Pinpoint the cell where the given text exists, returning its [X, Y] midpoint coordinate. 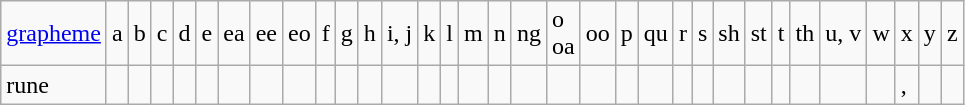
c [162, 34]
b [140, 34]
, [906, 85]
h [370, 34]
u, v [844, 34]
y [930, 34]
g [346, 34]
ng [528, 34]
grapheme [54, 34]
m [474, 34]
e [207, 34]
x [906, 34]
t [781, 34]
l [450, 34]
w [881, 34]
ea [234, 34]
k [430, 34]
sh [729, 34]
oo [598, 34]
a [117, 34]
p [626, 34]
st [758, 34]
z [952, 34]
i, j [399, 34]
d [184, 34]
ee [266, 34]
rune [54, 85]
qu [656, 34]
th [805, 34]
eo [299, 34]
s [702, 34]
f [326, 34]
n [500, 34]
r [682, 34]
ooa [563, 34]
